Capture the cell that displays the provided text and extract its (X, Y) central coordinate. 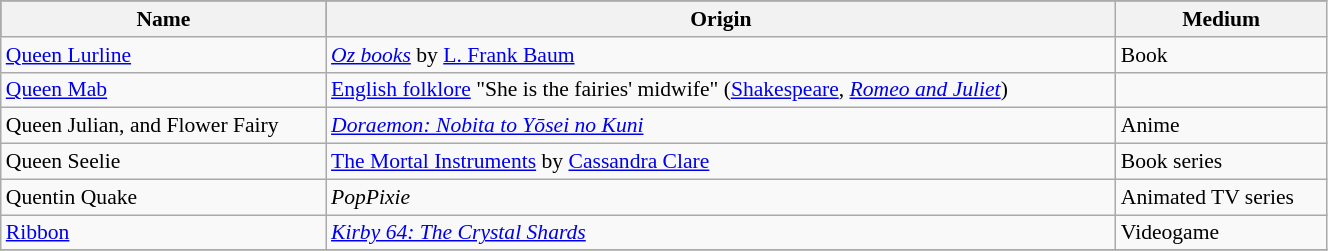
Name (164, 19)
Oz books by L. Frank Baum (721, 55)
Quentin Quake (164, 197)
Medium (1222, 19)
Origin (721, 19)
PopPixie (721, 197)
Anime (1222, 126)
The Mortal Instruments by Cassandra Clare (721, 162)
Queen Seelie (164, 162)
Queen Mab (164, 90)
Ribbon (164, 233)
Book (1222, 55)
Book series (1222, 162)
Kirby 64: The Crystal Shards (721, 233)
Queen Julian, and Flower Fairy (164, 126)
Doraemon: Nobita to Yōsei no Kuni (721, 126)
Animated TV series (1222, 197)
Queen Lurline (164, 55)
English folklore "She is the fairies' midwife" (Shakespeare, Romeo and Juliet) (721, 90)
Videogame (1222, 233)
